Locate the cell with the specified text and output its (X, Y) center coordinate. 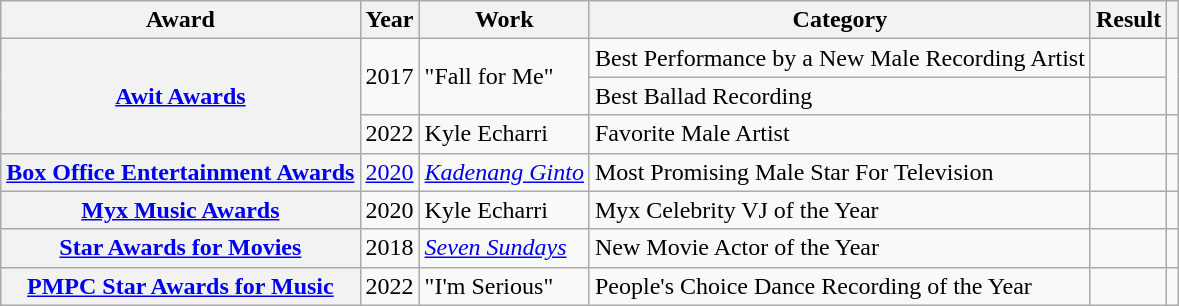
Best Ballad Recording (840, 96)
Most Promising Male Star For Television (840, 172)
Box Office Entertainment Awards (180, 172)
Work (504, 20)
Myx Music Awards (180, 210)
Award (180, 20)
New Movie Actor of the Year (840, 248)
Result (1128, 20)
Kadenang Ginto (504, 172)
Favorite Male Artist (840, 134)
Awit Awards (180, 96)
Star Awards for Movies (180, 248)
PMPC Star Awards for Music (180, 286)
"Fall for Me" (504, 77)
People's Choice Dance Recording of the Year (840, 286)
Year (390, 20)
Myx Celebrity VJ of the Year (840, 210)
2018 (390, 248)
"I'm Serious" (504, 286)
Category (840, 20)
Best Performance by a New Male Recording Artist (840, 58)
Seven Sundays (504, 248)
2017 (390, 77)
